Extract the [x, y] coordinate from the center of the cell holding the provided text.  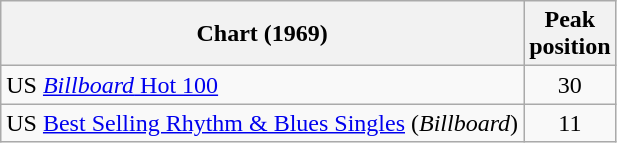
30 [570, 85]
US Best Selling Rhythm & Blues Singles (Billboard) [262, 123]
US Billboard Hot 100 [262, 85]
11 [570, 123]
Peakposition [570, 34]
Chart (1969) [262, 34]
